Return (X, Y) of the center of cell containing provided text 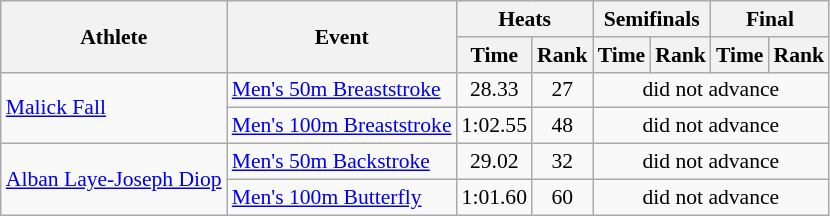
Men's 50m Backstroke (342, 162)
Men's 100m Breaststroke (342, 126)
Men's 100m Butterfly (342, 197)
Malick Fall (114, 108)
60 (562, 197)
Heats (525, 19)
Athlete (114, 36)
Alban Laye-Joseph Diop (114, 180)
1:01.60 (494, 197)
Event (342, 36)
48 (562, 126)
Final (770, 19)
28.33 (494, 90)
Semifinals (652, 19)
32 (562, 162)
29.02 (494, 162)
1:02.55 (494, 126)
27 (562, 90)
Men's 50m Breaststroke (342, 90)
